Return [X, Y] of the center of cell containing provided text 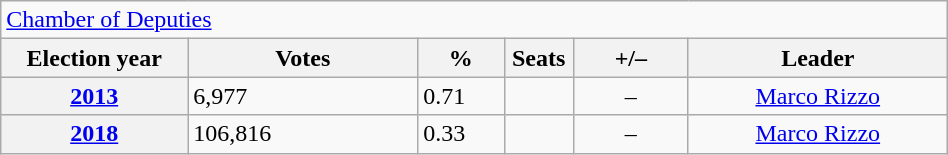
+/– [630, 58]
0.71 [461, 96]
2018 [94, 134]
Votes [303, 58]
Seats [538, 58]
2013 [94, 96]
106,816 [303, 134]
% [461, 58]
Election year [94, 58]
Chamber of Deputies [474, 20]
6,977 [303, 96]
0.33 [461, 134]
Leader [818, 58]
